Determine the (X, Y) coordinate at the center of the cell enclosing the given text.  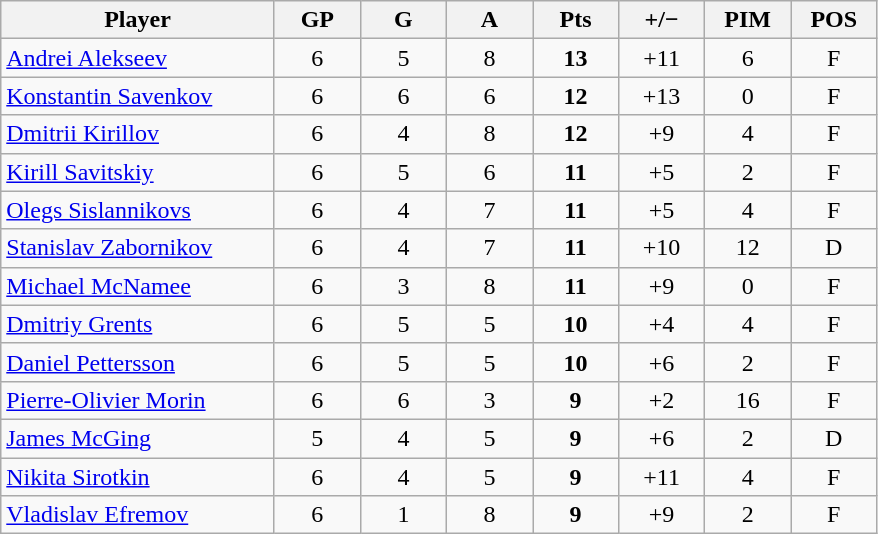
G (403, 20)
Nikita Sirotkin (138, 477)
Pts (575, 20)
Andrei Alekseev (138, 58)
+4 (662, 324)
Konstantin Savenkov (138, 96)
16 (748, 400)
Dmitrii Kirillov (138, 134)
+/− (662, 20)
Dmitriy Grents (138, 324)
Stanislav Zabornikov (138, 248)
13 (575, 58)
James McGing (138, 438)
Vladislav Efremov (138, 515)
Olegs Sislannikovs (138, 210)
+10 (662, 248)
+2 (662, 400)
PIM (748, 20)
POS (834, 20)
Michael McNamee (138, 286)
Pierre-Olivier Morin (138, 400)
Kirill Savitskiy (138, 172)
A (489, 20)
+13 (662, 96)
Player (138, 20)
GP (317, 20)
Daniel Pettersson (138, 362)
1 (403, 515)
